Locate the cell with the specified text and output its (X, Y) center coordinate. 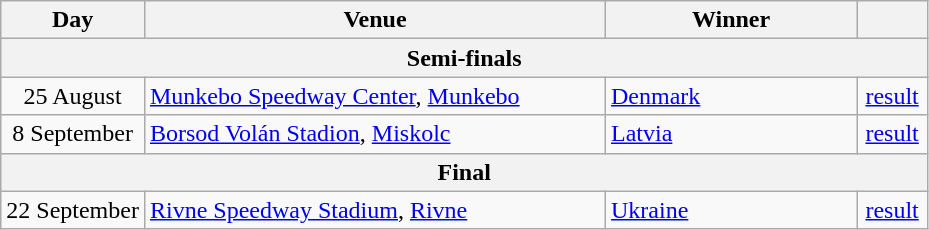
Rivne Speedway Stadium, Rivne (374, 210)
Borsod Volán Stadion, Miskolc (374, 134)
25 August (73, 96)
Day (73, 20)
8 September (73, 134)
Venue (374, 20)
22 September (73, 210)
Munkebo Speedway Center, Munkebo (374, 96)
Ukraine (732, 210)
Latvia (732, 134)
Final (464, 172)
Winner (732, 20)
Semi-finals (464, 58)
Denmark (732, 96)
